Determine the (x, y) coordinate at the center of the cell enclosing the given text.  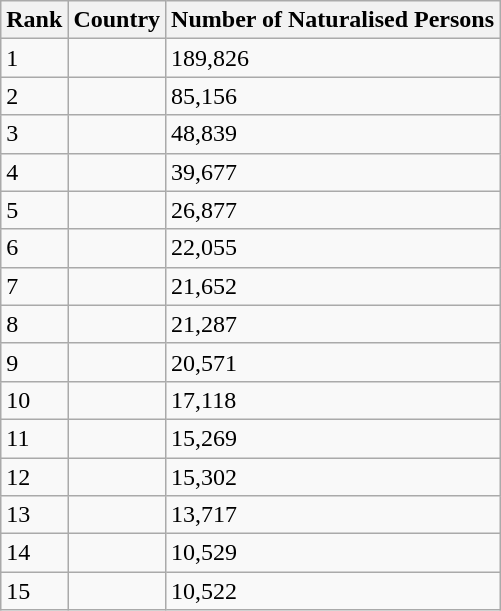
Country (117, 20)
2 (34, 96)
21,652 (333, 286)
8 (34, 324)
13,717 (333, 515)
39,677 (333, 172)
Number of Naturalised Persons (333, 20)
10,529 (333, 553)
15,302 (333, 477)
Rank (34, 20)
48,839 (333, 134)
13 (34, 515)
9 (34, 362)
17,118 (333, 400)
10 (34, 400)
4 (34, 172)
3 (34, 134)
6 (34, 248)
20,571 (333, 362)
5 (34, 210)
22,055 (333, 248)
12 (34, 477)
7 (34, 286)
11 (34, 438)
14 (34, 553)
1 (34, 58)
189,826 (333, 58)
15,269 (333, 438)
85,156 (333, 96)
15 (34, 591)
21,287 (333, 324)
26,877 (333, 210)
10,522 (333, 591)
